Return the [X, Y] coordinate for the center point of the cell that contains the specified text.  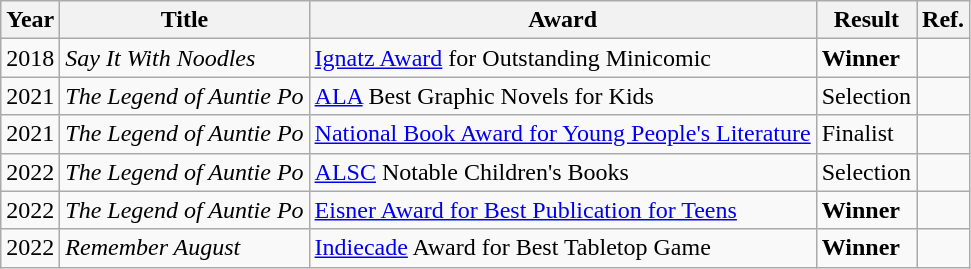
Indiecade Award for Best Tabletop Game [562, 248]
Result [866, 20]
2018 [30, 58]
National Book Award for Young People's Literature [562, 134]
ALSC Notable Children's Books [562, 172]
Award [562, 20]
Ignatz Award for Outstanding Minicomic [562, 58]
Remember August [184, 248]
Year [30, 20]
ALA Best Graphic Novels for Kids [562, 96]
Finalist [866, 134]
Eisner Award for Best Publication for Teens [562, 210]
Say It With Noodles [184, 58]
Ref. [944, 20]
Title [184, 20]
